Scan for the cell matching the given text and deliver its (X, Y) coordinate at center. 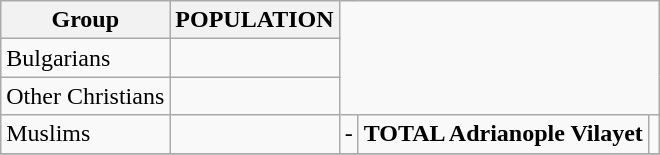
POPULATION (254, 20)
Muslims (86, 134)
Group (86, 20)
Bulgarians (86, 58)
TOTAL Adrianople Vilayet (503, 134)
Other Christians (86, 96)
- (348, 134)
